Find where the given text appears and provide that cell's center as (x, y) coordinate. 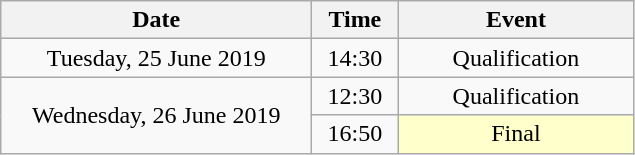
Time (355, 20)
Event (516, 20)
Wednesday, 26 June 2019 (156, 115)
Final (516, 134)
14:30 (355, 58)
Tuesday, 25 June 2019 (156, 58)
16:50 (355, 134)
12:30 (355, 96)
Date (156, 20)
